Scan for the cell matching the given text and deliver its [x, y] coordinate at center. 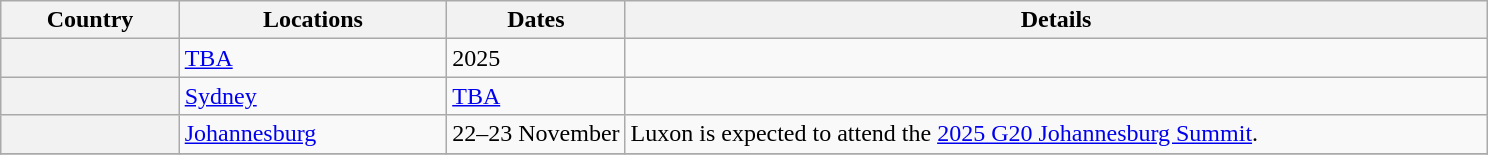
Luxon is expected to attend the 2025 G20 Johannesburg Summit. [1056, 134]
Johannesburg [313, 134]
Country [90, 20]
Details [1056, 20]
Sydney [313, 96]
2025 [536, 58]
Dates [536, 20]
22–23 November [536, 134]
Locations [313, 20]
